Capture the cell that displays the provided text and extract its (x, y) central coordinate. 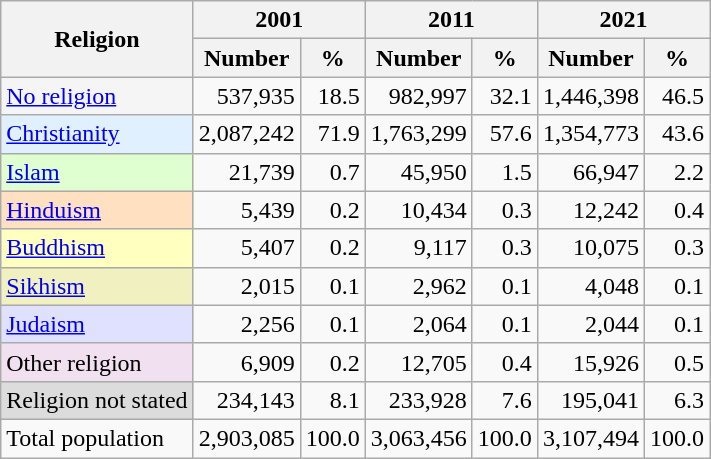
43.6 (676, 134)
Total population (97, 438)
8.1 (332, 400)
No religion (97, 96)
10,075 (590, 248)
Judaism (97, 324)
2001 (279, 20)
2,903,085 (246, 438)
12,242 (590, 210)
0.5 (676, 362)
3,063,456 (418, 438)
1,446,398 (590, 96)
2,015 (246, 286)
9,117 (418, 248)
6,909 (246, 362)
1,763,299 (418, 134)
234,143 (246, 400)
2011 (451, 20)
32.1 (504, 96)
46.5 (676, 96)
7.6 (504, 400)
2021 (623, 20)
2.2 (676, 172)
5,407 (246, 248)
Religion (97, 39)
66,947 (590, 172)
Christianity (97, 134)
982,997 (418, 96)
Other religion (97, 362)
57.6 (504, 134)
4,048 (590, 286)
537,935 (246, 96)
15,926 (590, 362)
233,928 (418, 400)
195,041 (590, 400)
10,434 (418, 210)
21,739 (246, 172)
2,087,242 (246, 134)
2,064 (418, 324)
6.3 (676, 400)
Buddhism (97, 248)
0.7 (332, 172)
71.9 (332, 134)
2,256 (246, 324)
2,962 (418, 286)
Religion not stated (97, 400)
18.5 (332, 96)
Sikhism (97, 286)
12,705 (418, 362)
3,107,494 (590, 438)
5,439 (246, 210)
1.5 (504, 172)
1,354,773 (590, 134)
Islam (97, 172)
45,950 (418, 172)
2,044 (590, 324)
Hinduism (97, 210)
